Search for the cell housing the specified text and yield its [x, y] center coordinate. 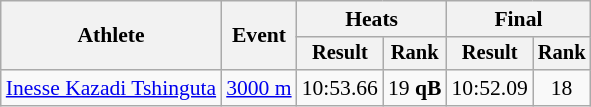
Inesse Kazadi Tshinguta [111, 88]
10:53.66 [340, 88]
10:52.09 [490, 88]
Final [519, 19]
Event [258, 36]
18 [562, 88]
19 qB [415, 88]
Heats [372, 19]
Athlete [111, 36]
3000 m [258, 88]
